Determine the [x, y] coordinate at the center of the cell enclosing the given text.  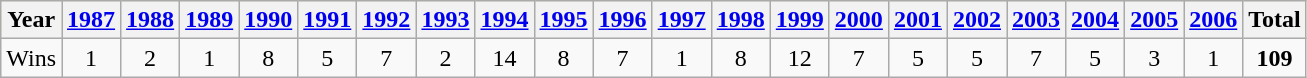
1990 [268, 20]
Wins [32, 58]
14 [504, 58]
2000 [858, 20]
1999 [800, 20]
Year [32, 20]
109 [1275, 58]
2004 [1096, 20]
1993 [446, 20]
1994 [504, 20]
1995 [564, 20]
12 [800, 58]
1996 [622, 20]
1998 [740, 20]
1997 [682, 20]
2001 [918, 20]
2003 [1036, 20]
1989 [210, 20]
1987 [92, 20]
1988 [150, 20]
2002 [976, 20]
1992 [386, 20]
Total [1275, 20]
1991 [328, 20]
2006 [1214, 20]
2005 [1154, 20]
3 [1154, 58]
